Search for the cell housing the specified text and yield its (X, Y) center coordinate. 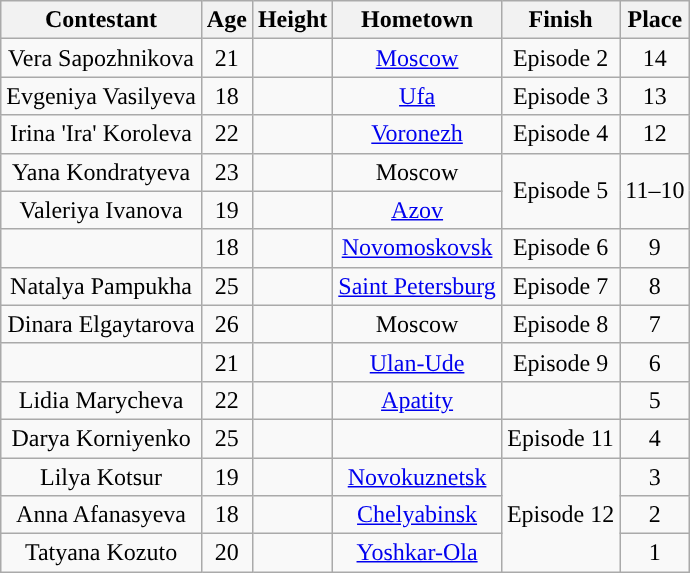
14 (655, 58)
13 (655, 96)
7 (655, 324)
9 (655, 248)
Episode 9 (560, 362)
Ufa (418, 96)
20 (226, 553)
Episode 2 (560, 58)
Yoshkar-Ola (418, 553)
Lilya Kotsur (102, 477)
Voronezh (418, 134)
Anna Afanasyeva (102, 515)
Lidia Marycheva (102, 400)
26 (226, 324)
1 (655, 553)
Novomoskovsk (418, 248)
3 (655, 477)
Height (292, 20)
Evgeniya Vasilyeva (102, 96)
Hometown (418, 20)
Contestant (102, 20)
12 (655, 134)
Yana Kondratyeva (102, 172)
Azov (418, 210)
6 (655, 362)
Saint Petersburg (418, 286)
Episode 11 (560, 438)
Chelyabinsk (418, 515)
Episode 12 (560, 515)
Valeriya Ivanova (102, 210)
Ulan-Ude (418, 362)
Vera Sapozhnikova (102, 58)
Irina 'Ira' Koroleva (102, 134)
Episode 4 (560, 134)
2 (655, 515)
Finish (560, 20)
Age (226, 20)
Episode 7 (560, 286)
4 (655, 438)
Episode 5 (560, 191)
Episode 3 (560, 96)
Novokuznetsk (418, 477)
5 (655, 400)
Dinara Elgaytarova (102, 324)
Natalya Pampukha (102, 286)
23 (226, 172)
Darya Korniyenko (102, 438)
Episode 8 (560, 324)
11–10 (655, 191)
Tatyana Kozuto (102, 553)
8 (655, 286)
Apatity (418, 400)
Episode 6 (560, 248)
Place (655, 20)
